Capture the cell that displays the provided text and extract its (X, Y) central coordinate. 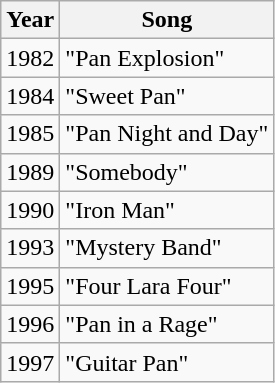
"Pan in a Rage" (167, 324)
"Pan Explosion" (167, 58)
1989 (30, 172)
"Guitar Pan" (167, 362)
"Four Lara Four" (167, 286)
1990 (30, 210)
"Iron Man" (167, 210)
"Sweet Pan" (167, 96)
"Pan Night and Day" (167, 134)
"Mystery Band" (167, 248)
1982 (30, 58)
1985 (30, 134)
Year (30, 20)
"Somebody" (167, 172)
1993 (30, 248)
1997 (30, 362)
1984 (30, 96)
1996 (30, 324)
1995 (30, 286)
Song (167, 20)
